Identify which cell holds the provided text, then report its [x, y] central coordinate. 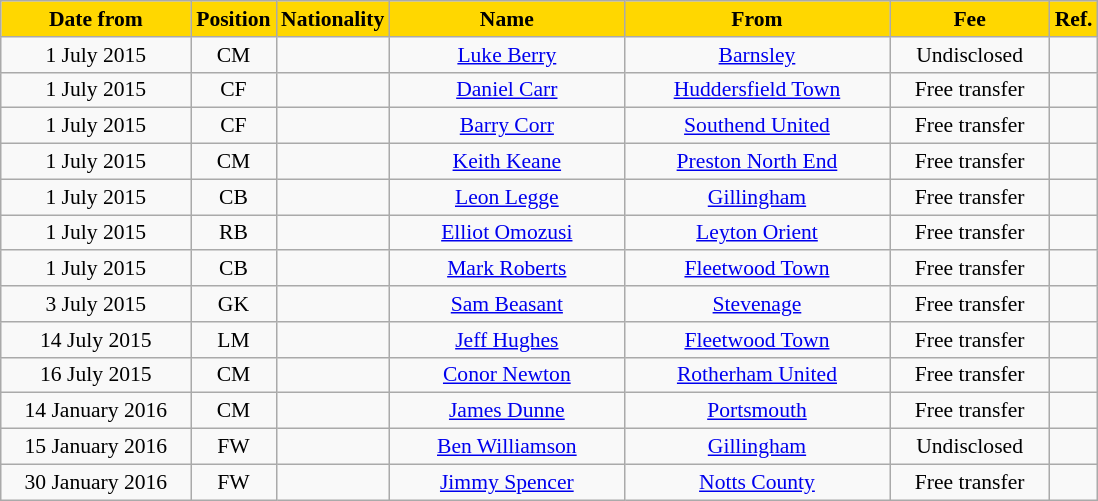
Rotherham United [756, 375]
Portsmouth [756, 411]
Leon Legge [506, 197]
Position [234, 19]
Keith Keane [506, 162]
16 July 2015 [96, 375]
15 January 2016 [96, 447]
Nationality [332, 19]
Jeff Hughes [506, 340]
Ref. [1074, 19]
Mark Roberts [506, 269]
Daniel Carr [506, 90]
Stevenage [756, 304]
Name [506, 19]
Barry Corr [506, 126]
Conor Newton [506, 375]
RB [234, 233]
Preston North End [756, 162]
Southend United [756, 126]
Notts County [756, 482]
Elliot Omozusi [506, 233]
Fee [970, 19]
Leyton Orient [756, 233]
GK [234, 304]
From [756, 19]
3 July 2015 [96, 304]
Date from [96, 19]
14 January 2016 [96, 411]
LM [234, 340]
30 January 2016 [96, 482]
James Dunne [506, 411]
Luke Berry [506, 55]
Sam Beasant [506, 304]
Barnsley [756, 55]
14 July 2015 [96, 340]
Huddersfield Town [756, 90]
Ben Williamson [506, 447]
Jimmy Spencer [506, 482]
